Locate the cell with the specified text and output its (x, y) center coordinate. 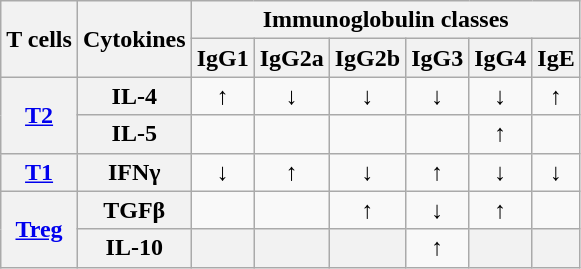
IL-5 (134, 134)
IL-4 (134, 96)
IgG2a (292, 58)
TGFβ (134, 210)
Treg (40, 229)
IgG3 (438, 58)
IgG1 (222, 58)
IgE (556, 58)
IgG2b (367, 58)
T2 (40, 115)
T1 (40, 172)
Immunoglobulin classes (386, 20)
IL-10 (134, 248)
IgG4 (500, 58)
Cytokines (134, 39)
T cells (40, 39)
IFNγ (134, 172)
